Provide the [X, Y] coordinate of the cell's center where the given text is located.  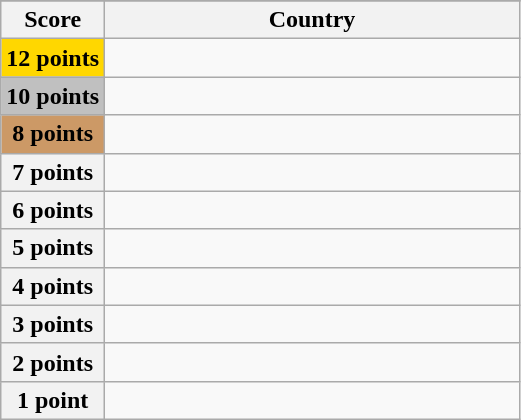
1 point [53, 400]
4 points [53, 286]
12 points [53, 58]
Score [53, 20]
Country [312, 20]
3 points [53, 324]
5 points [53, 248]
6 points [53, 210]
10 points [53, 96]
8 points [53, 134]
2 points [53, 362]
7 points [53, 172]
